Return (x, y) of the center of cell containing provided text 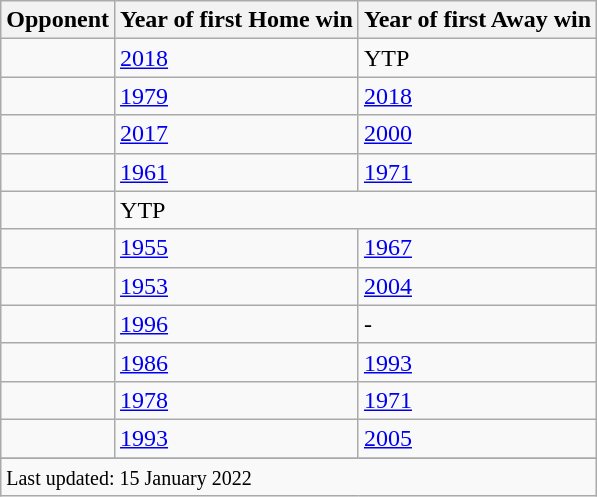
1955 (237, 248)
Year of first Away win (477, 20)
1967 (477, 248)
2004 (477, 286)
Opponent (58, 20)
Last updated: 15 January 2022 (299, 477)
1986 (237, 362)
1979 (237, 96)
Year of first Home win (237, 20)
2000 (477, 134)
2017 (237, 134)
1978 (237, 400)
2005 (477, 438)
- (477, 324)
1996 (237, 324)
1961 (237, 172)
1953 (237, 286)
